Pinpoint the cell where the given text exists, returning its [x, y] midpoint coordinate. 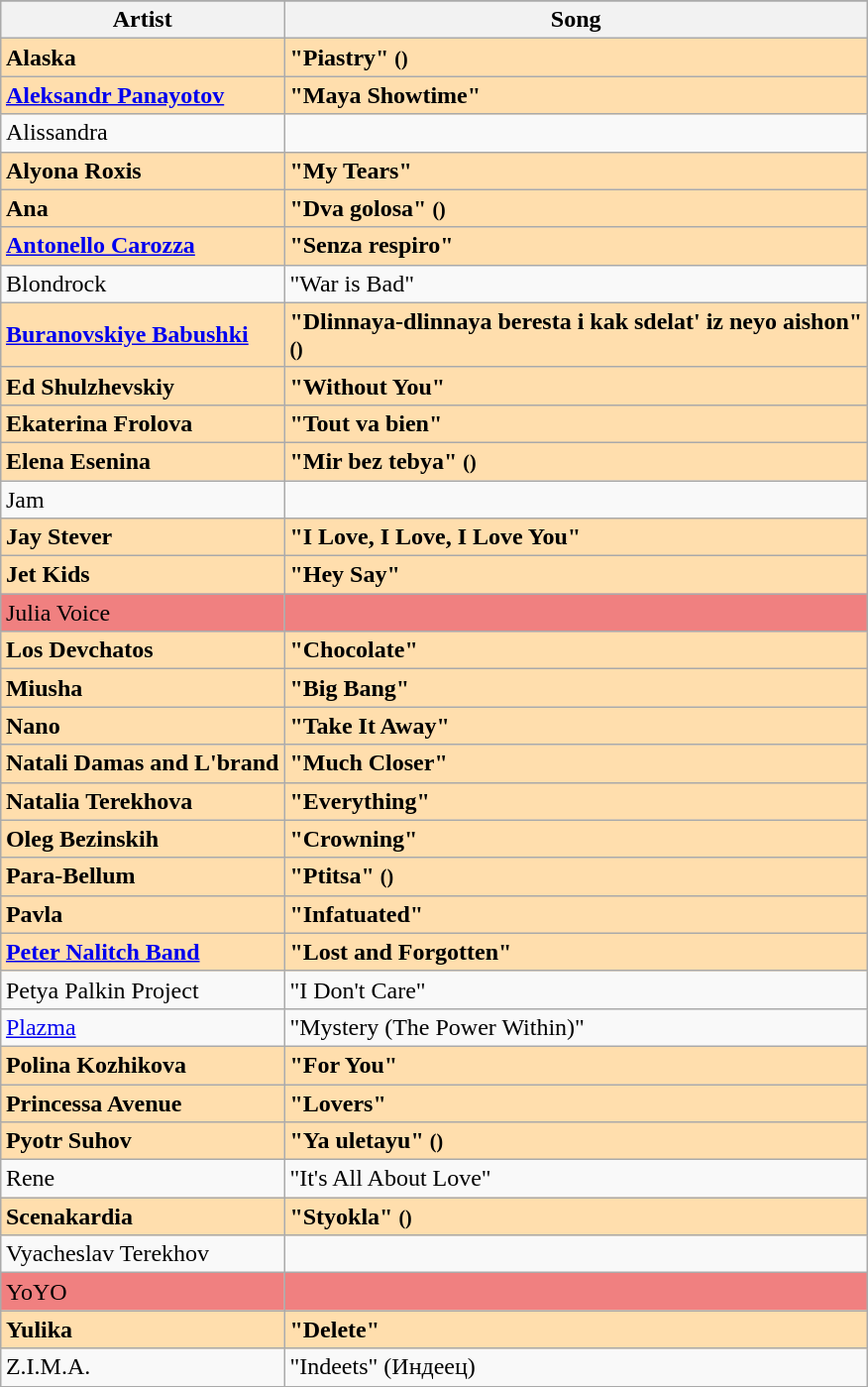
"My Tears" [577, 171]
Z.I.M.A. [142, 1367]
"Lovers" [577, 1103]
Alissandra [142, 133]
Ed Shulzhevskiy [142, 386]
"Hey Say" [577, 575]
"Ya uletayu" () [577, 1141]
"Ptitsa" () [577, 876]
Yulika [142, 1329]
Vyacheslav Terekhov [142, 1254]
"Maya Showtime" [577, 95]
"For You" [577, 1065]
"Dlinnaya-dlinnaya beresta i kak sdelat' iz neyo aishon"() [577, 335]
Pavla [142, 914]
Alaska [142, 58]
"Chocolate" [577, 650]
Julia Voice [142, 613]
Jay Stever [142, 537]
Jam [142, 499]
"I Don't Care" [577, 989]
Ana [142, 208]
Rene [142, 1179]
Ekaterina Frolova [142, 423]
Los Devchatos [142, 650]
"Big Bang" [577, 688]
"It's All About Love" [577, 1179]
"Crowning" [577, 839]
"I Love, I Love, I Love You" [577, 537]
Scenakardia [142, 1216]
Song [577, 20]
Peter Nalitch Band [142, 952]
Jet Kids [142, 575]
Buranovskiye Babushki [142, 335]
Miusha [142, 688]
"Mystery (The Power Within)" [577, 1027]
"Tout va bien" [577, 423]
"Piastry" () [577, 58]
Oleg Bezinskih [142, 839]
Alyona Roxis [142, 171]
"Take It Away" [577, 726]
"Delete" [577, 1329]
"Styokla" () [577, 1216]
"Much Closer" [577, 763]
Nano [142, 726]
"Infatuated" [577, 914]
"Senza respiro" [577, 246]
Natali Damas and L'brand [142, 763]
Plazma [142, 1027]
Petya Palkin Project [142, 989]
Princessa Avenue [142, 1103]
"Without You" [577, 386]
Artist [142, 20]
"Everything" [577, 801]
Antonello Carozza [142, 246]
Para-Bellum [142, 876]
Blondrock [142, 284]
"Mir bez tebya" () [577, 461]
Aleksandr Panayotov [142, 95]
Natalia Terekhova [142, 801]
"Dva golosa" () [577, 208]
YoYO [142, 1292]
Pyotr Suhov [142, 1141]
Polina Kozhikova [142, 1065]
"Indeets" (Индеец) [577, 1367]
Elena Esenina [142, 461]
"Lost and Forgotten" [577, 952]
"War is Bad" [577, 284]
